Detect which cell encompasses the target text, then output its [X, Y] center coordinate. 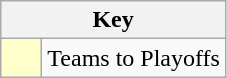
Teams to Playoffs [134, 58]
Key [114, 20]
